From the cell containing the given text, extract its center point as [x, y] coordinate. 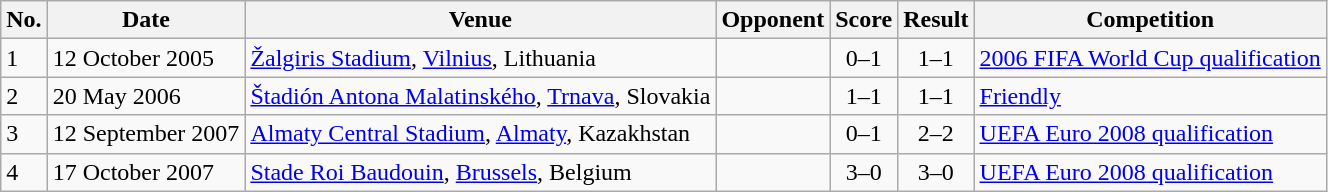
Friendly [1150, 96]
2 [24, 96]
12 October 2005 [146, 58]
20 May 2006 [146, 96]
No. [24, 20]
Result [936, 20]
1 [24, 58]
2–2 [936, 134]
Score [864, 20]
17 October 2007 [146, 172]
4 [24, 172]
Stade Roi Baudouin, Brussels, Belgium [480, 172]
12 September 2007 [146, 134]
3 [24, 134]
Competition [1150, 20]
Date [146, 20]
Štadión Antona Malatinského, Trnava, Slovakia [480, 96]
Venue [480, 20]
Almaty Central Stadium, Almaty, Kazakhstan [480, 134]
2006 FIFA World Cup qualification [1150, 58]
Opponent [773, 20]
Žalgiris Stadium, Vilnius, Lithuania [480, 58]
